Capture the cell that displays the provided text and extract its [x, y] central coordinate. 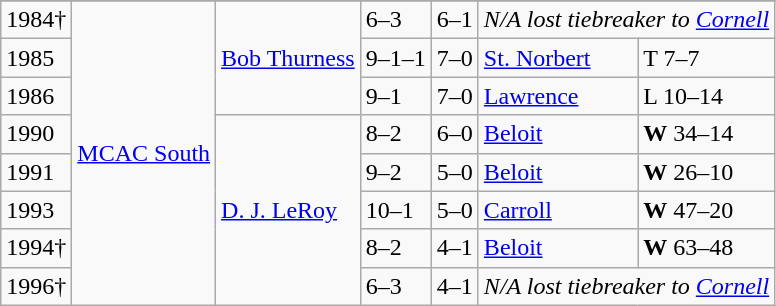
1990 [36, 134]
6–0 [454, 134]
1991 [36, 172]
9–1 [396, 96]
10–1 [396, 210]
6–1 [454, 20]
1993 [36, 210]
Lawrence [558, 96]
W 63–48 [706, 248]
Bob Thurness [288, 58]
9–1–1 [396, 58]
1986 [36, 96]
1996† [36, 286]
9–2 [396, 172]
W 34–14 [706, 134]
MCAC South [144, 153]
Carroll [558, 210]
W 26–10 [706, 172]
1994† [36, 248]
St. Norbert [558, 58]
L 10–14 [706, 96]
W 47–20 [706, 210]
T 7–7 [706, 58]
1985 [36, 58]
D. J. LeRoy [288, 210]
1984† [36, 20]
